Detect which cell encompasses the target text, then output its (x, y) center coordinate. 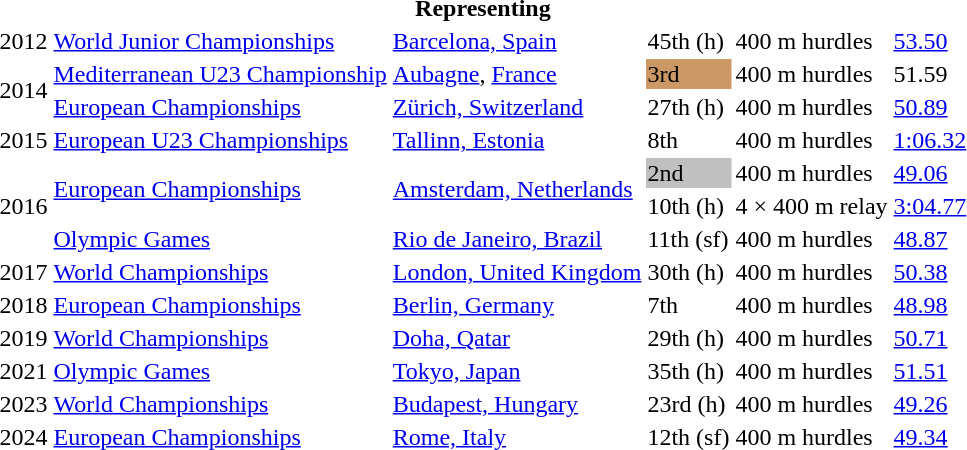
7th (688, 305)
Tokyo, Japan (517, 371)
10th (h) (688, 206)
30th (h) (688, 272)
23rd (h) (688, 404)
Tallinn, Estonia (517, 140)
27th (h) (688, 107)
3rd (688, 74)
Rio de Janeiro, Brazil (517, 239)
Doha, Qatar (517, 338)
45th (h) (688, 41)
35th (h) (688, 371)
World Junior Championships (220, 41)
Amsterdam, Netherlands (517, 190)
Barcelona, Spain (517, 41)
4 × 400 m relay (812, 206)
Berlin, Germany (517, 305)
Mediterranean U23 Championship (220, 74)
11th (sf) (688, 239)
London, United Kingdom (517, 272)
Budapest, Hungary (517, 404)
29th (h) (688, 338)
8th (688, 140)
European U23 Championships (220, 140)
2nd (688, 173)
Aubagne, France (517, 74)
Zürich, Switzerland (517, 107)
